Locate the cell with the specified text and output its [X, Y] center coordinate. 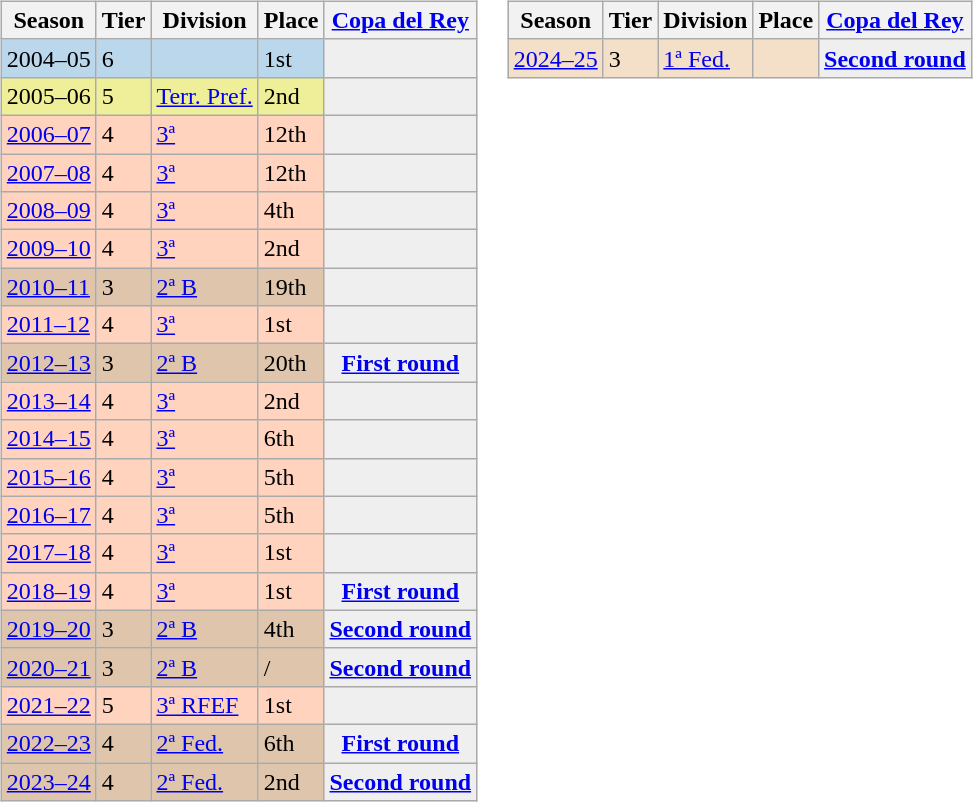
2014–15 [48, 439]
Terr. Pref. [204, 96]
2018–19 [48, 591]
2015–16 [48, 477]
19th [291, 287]
2013–14 [48, 401]
2020–21 [48, 667]
3ª RFEF [204, 705]
20th [291, 363]
2012–13 [48, 363]
2004–05 [48, 58]
2006–07 [48, 134]
2009–10 [48, 249]
2017–18 [48, 553]
2008–09 [48, 211]
2021–22 [48, 705]
2023–24 [48, 781]
2016–17 [48, 515]
1ª Fed. [706, 58]
6 [124, 58]
2010–11 [48, 287]
2005–06 [48, 96]
2007–08 [48, 173]
2011–12 [48, 325]
2024–25 [556, 58]
2019–20 [48, 629]
/ [291, 667]
2022–23 [48, 743]
